Locate the cell with the specified text and output its [x, y] center coordinate. 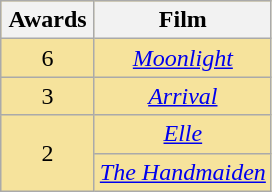
Elle [182, 134]
6 [48, 58]
2 [48, 153]
Awards [48, 20]
The Handmaiden [182, 172]
Moonlight [182, 58]
Film [182, 20]
3 [48, 96]
Arrival [182, 96]
